Locate the cell with the specified text and output its [X, Y] center coordinate. 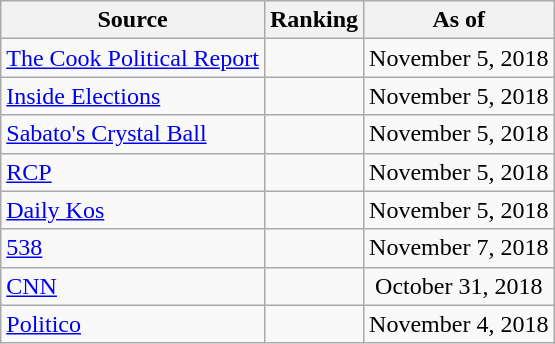
Sabato's Crystal Ball [133, 134]
Inside Elections [133, 96]
Ranking [314, 20]
Source [133, 20]
As of [459, 20]
November 7, 2018 [459, 248]
538 [133, 248]
The Cook Political Report [133, 58]
November 4, 2018 [459, 324]
Politico [133, 324]
Daily Kos [133, 210]
CNN [133, 286]
RCP [133, 172]
October 31, 2018 [459, 286]
